Capture the cell that displays the provided text and extract its (X, Y) central coordinate. 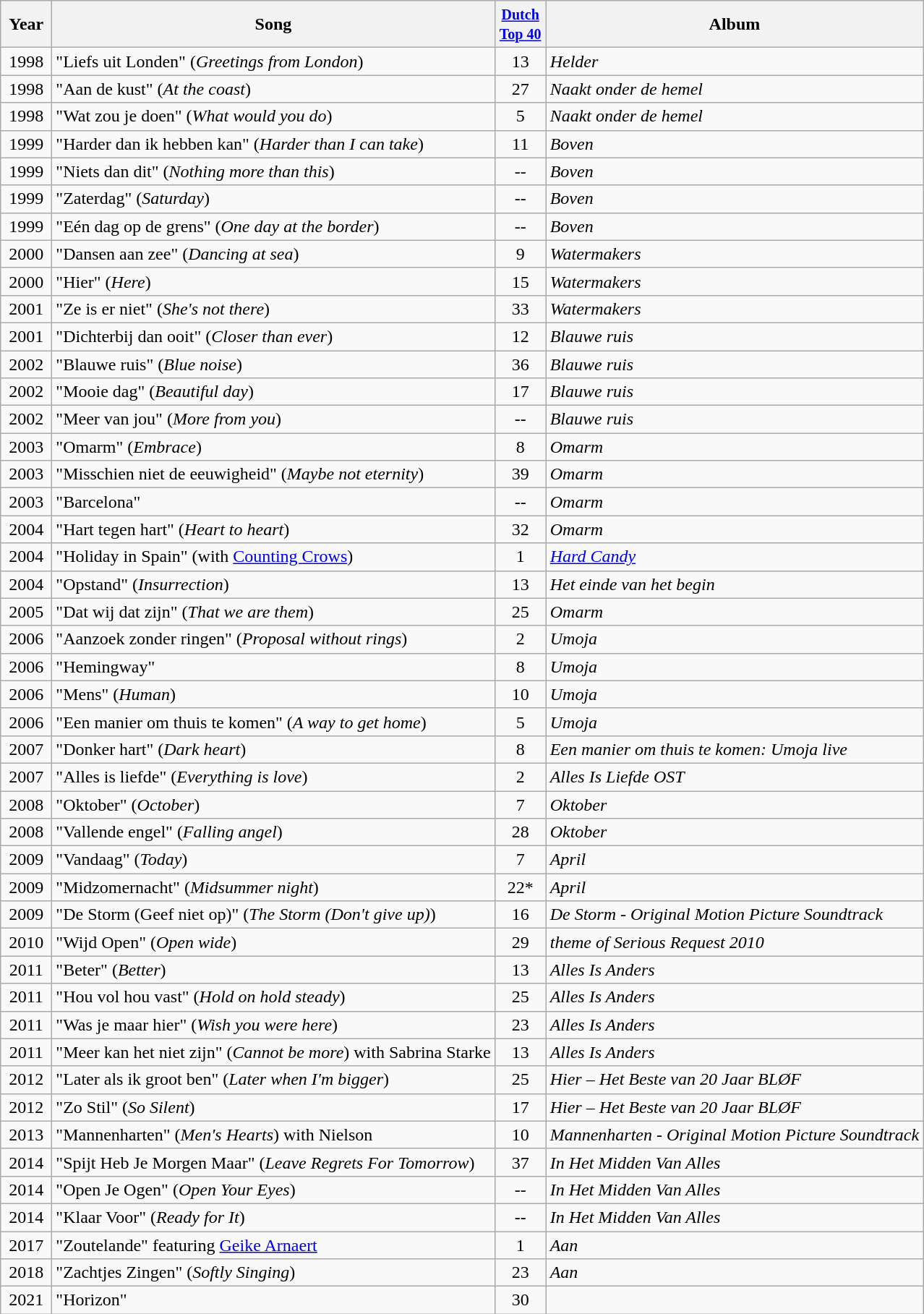
30 (521, 1300)
"Meer van jou" (More from you) (273, 419)
"Dichterbij dan ooit" (Closer than ever) (273, 336)
36 (521, 364)
Alles Is Liefde OST (735, 777)
"Was je maar hier" (Wish you were here) (273, 1025)
"Barcelona" (273, 502)
Album (735, 25)
"Zoutelande" featuring Geike Arnaert (273, 1245)
"Holiday in Spain" (with Counting Crows) (273, 557)
15 (521, 281)
Helder (735, 61)
Het einde van het begin (735, 584)
"Meer kan het niet zijn" (Cannot be more) with Sabrina Starke (273, 1052)
9 (521, 254)
2021 (26, 1300)
"Zachtjes Zingen" (Softly Singing) (273, 1273)
29 (521, 942)
"Opstand" (Insurrection) (273, 584)
2013 (26, 1135)
De Storm - Original Motion Picture Soundtrack (735, 915)
"Mens" (Human) (273, 694)
"Oktober" (October) (273, 805)
"Klaar Voor" (Ready for It) (273, 1217)
"Mannenharten" (Men's Hearts) with Nielson (273, 1135)
"Misschien niet de eeuwigheid" (Maybe not eternity) (273, 474)
"Omarm" (Embrace) (273, 447)
"Blauwe ruis" (Blue noise) (273, 364)
"Liefs uit Londen" (Greetings from London) (273, 61)
12 (521, 336)
"Horizon" (273, 1300)
Een manier om thuis te komen: Umoja live (735, 749)
"Harder dan ik hebben kan" (Harder than I can take) (273, 144)
"Dansen aan zee" (Dancing at sea) (273, 254)
22* (521, 887)
"Wijd Open" (Open wide) (273, 942)
"Spijt Heb Je Morgen Maar" (Leave Regrets For Tomorrow) (273, 1162)
Hard Candy (735, 557)
2017 (26, 1245)
"Zo Stil" (So Silent) (273, 1107)
theme of Serious Request 2010 (735, 942)
28 (521, 832)
Dutch Top 40 (521, 25)
33 (521, 309)
11 (521, 144)
"De Storm (Geef niet op)" (The Storm (Don't give up)) (273, 915)
"Aanzoek zonder ringen" (Proposal without rings) (273, 639)
"Zaterdag" (Saturday) (273, 199)
16 (521, 915)
Mannenharten - Original Motion Picture Soundtrack (735, 1135)
37 (521, 1162)
"Vallende engel" (Falling angel) (273, 832)
2010 (26, 942)
"Beter" (Better) (273, 970)
2005 (26, 612)
"Niets dan dit" (Nothing more than this) (273, 171)
"Midzomernacht" (Midsummer night) (273, 887)
2018 (26, 1273)
32 (521, 529)
"Open Je Ogen" (Open Your Eyes) (273, 1190)
"Vandaag" (Today) (273, 860)
"Hart tegen hart" (Heart to heart) (273, 529)
27 (521, 89)
Song (273, 25)
"Aan de kust" (At the coast) (273, 89)
"Ze is er niet" (She's not there) (273, 309)
"Een manier om thuis te komen" (A way to get home) (273, 722)
"Donker hart" (Dark heart) (273, 749)
"Eén dag op de grens" (One day at the border) (273, 226)
"Mooie dag" (Beautiful day) (273, 392)
39 (521, 474)
"Dat wij dat zijn" (That we are them) (273, 612)
"Later als ik groot ben" (Later when I'm bigger) (273, 1080)
"Hemingway" (273, 667)
"Wat zou je doen" (What would you do) (273, 116)
Year (26, 25)
"Hier" (Here) (273, 281)
"Hou vol hou vast" (Hold on hold steady) (273, 997)
"Alles is liefde" (Everything is love) (273, 777)
